Capture the cell that displays the provided text and extract its [x, y] central coordinate. 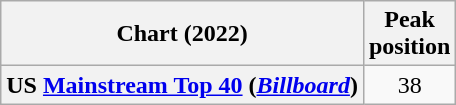
Chart (2022) [182, 34]
Peakposition [409, 34]
38 [409, 85]
US Mainstream Top 40 (Billboard) [182, 85]
